Output the (X, Y) coordinate of the center of the cell containing the given text.  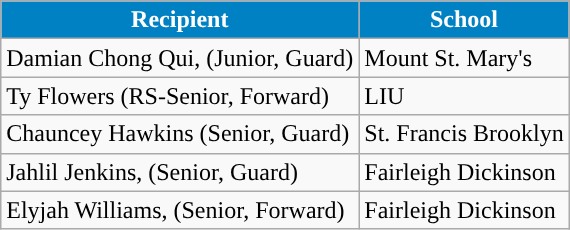
School (464, 20)
Mount St. Mary's (464, 58)
Elyjah Williams, (Senior, Forward) (180, 210)
LIU (464, 96)
Damian Chong Qui, (Junior, Guard) (180, 58)
St. Francis Brooklyn (464, 134)
Ty Flowers (RS-Senior, Forward) (180, 96)
Chauncey Hawkins (Senior, Guard) (180, 134)
Jahlil Jenkins, (Senior, Guard) (180, 172)
Recipient (180, 20)
